Determine the [X, Y] coordinate at the center of the cell enclosing the given text.  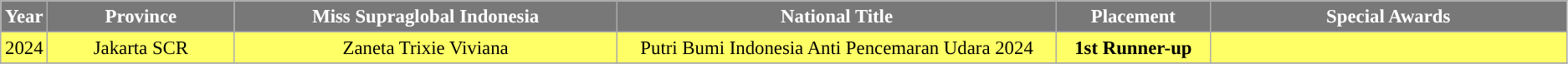
Special Awards [1388, 17]
National Title [837, 17]
Jakarta SCR [141, 48]
2024 [24, 48]
Putri Bumi Indonesia Anti Pencemaran Udara 2024 [837, 48]
Placement [1133, 17]
1st Runner-up [1133, 48]
Province [141, 17]
Miss Supraglobal Indonesia [426, 17]
Year [24, 17]
Zaneta Trixie Viviana [426, 48]
